Locate the cell with the specified text and output its [x, y] center coordinate. 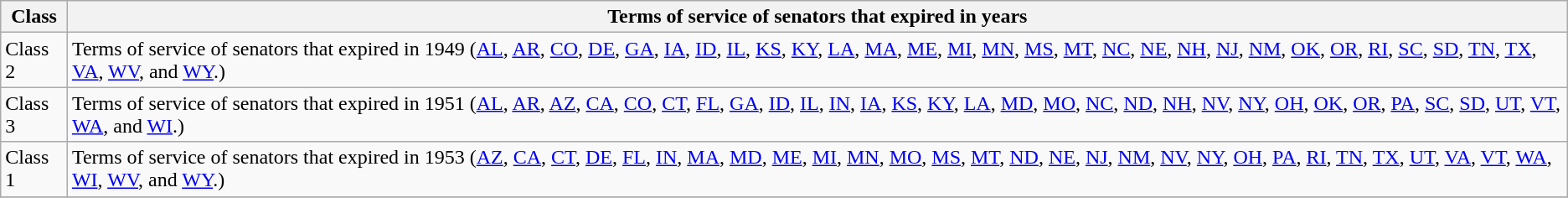
Terms of service of senators that expired in years [818, 17]
Class [34, 17]
Class 1 [34, 169]
Class 3 [34, 114]
Class 2 [34, 60]
